Return [X, Y] of the center of cell containing provided text 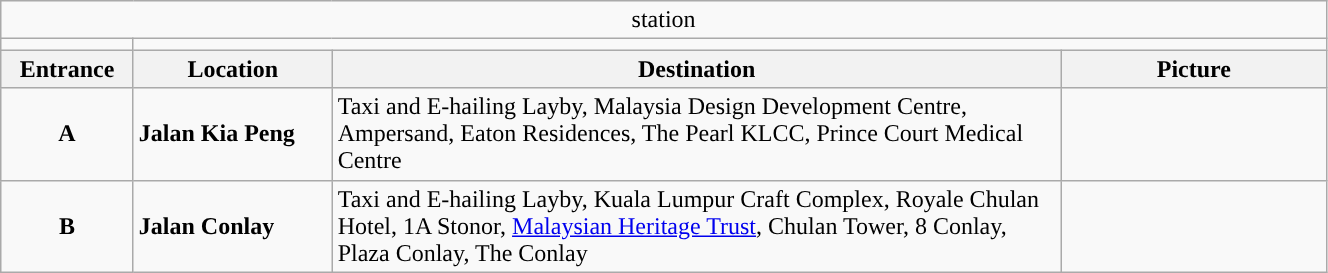
Jalan Kia Peng [232, 134]
Entrance [68, 69]
Jalan Conlay [232, 226]
station [664, 20]
Picture [1194, 69]
Taxi and E-hailing Layby, Malaysia Design Development Centre, Ampersand, Eaton Residences, The Pearl KLCC, Prince Court Medical Centre [696, 134]
B [68, 226]
Destination [696, 69]
A [68, 134]
Location [232, 69]
